Locate the cell with the specified text and output its [X, Y] center coordinate. 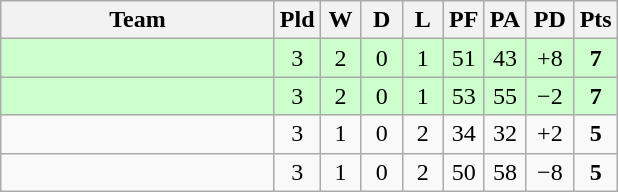
50 [464, 172]
D [382, 20]
43 [504, 58]
+8 [550, 58]
Pld [297, 20]
58 [504, 172]
32 [504, 134]
PD [550, 20]
55 [504, 96]
+2 [550, 134]
L [422, 20]
53 [464, 96]
51 [464, 58]
W [340, 20]
−8 [550, 172]
Team [138, 20]
−2 [550, 96]
PF [464, 20]
34 [464, 134]
Pts [596, 20]
PA [504, 20]
